Pinpoint the cell where the given text exists, returning its (X, Y) midpoint coordinate. 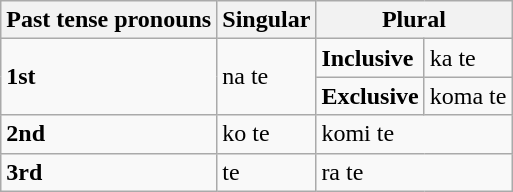
Plural (414, 20)
koma te (468, 96)
ka te (468, 58)
ra te (414, 172)
1st (109, 77)
2nd (109, 134)
na te (266, 77)
Past tense pronouns (109, 20)
Exclusive (370, 96)
te (266, 172)
3rd (109, 172)
Singular (266, 20)
ko te (266, 134)
komi te (414, 134)
Inclusive (370, 58)
